Identify which cell holds the provided text, then report its (X, Y) central coordinate. 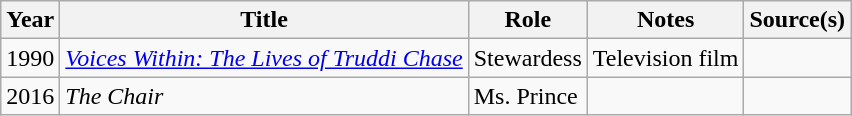
Ms. Prince (528, 96)
1990 (30, 58)
Year (30, 20)
2016 (30, 96)
Source(s) (798, 20)
Stewardess (528, 58)
Role (528, 20)
The Chair (264, 96)
Television film (666, 58)
Notes (666, 20)
Voices Within: The Lives of Truddi Chase (264, 58)
Title (264, 20)
